Capture the cell that displays the provided text and extract its (x, y) central coordinate. 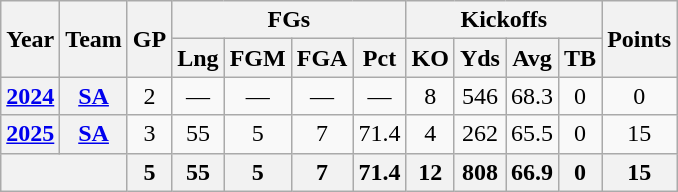
262 (480, 134)
808 (480, 172)
Kickoffs (504, 20)
2025 (30, 134)
Year (30, 39)
TB (580, 58)
KO (430, 58)
FGs (289, 20)
Team (94, 39)
Pct (380, 58)
3 (149, 134)
12 (430, 172)
65.5 (532, 134)
Avg (532, 58)
Points (640, 39)
68.3 (532, 96)
2024 (30, 96)
Yds (480, 58)
8 (430, 96)
Lng (198, 58)
GP (149, 39)
4 (430, 134)
2 (149, 96)
546 (480, 96)
FGM (258, 58)
66.9 (532, 172)
FGA (322, 58)
